Provide the [X, Y] coordinate of the cell's center where the given text is located.  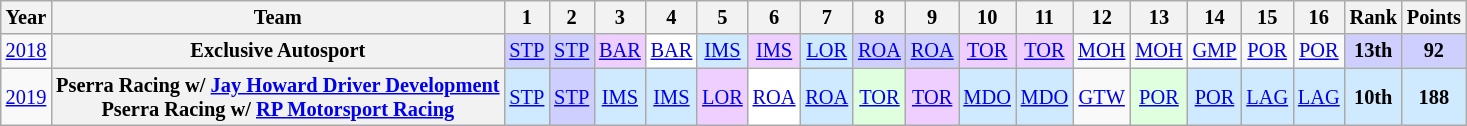
16 [1319, 17]
10 [988, 17]
GTW [1102, 97]
13th [1374, 51]
Rank [1374, 17]
11 [1044, 17]
2019 [26, 97]
15 [1267, 17]
Points [1434, 17]
8 [880, 17]
92 [1434, 51]
14 [1215, 17]
10th [1374, 97]
9 [932, 17]
188 [1434, 97]
Team [278, 17]
Year [26, 17]
5 [722, 17]
6 [774, 17]
4 [672, 17]
GMP [1215, 51]
13 [1158, 17]
Pserra Racing w/ Jay Howard Driver Development Pserra Racing w/ RP Motorsport Racing [278, 97]
1 [526, 17]
3 [620, 17]
7 [826, 17]
2 [572, 17]
Exclusive Autosport [278, 51]
12 [1102, 17]
2018 [26, 51]
